Capture the cell that displays the provided text and extract its (x, y) central coordinate. 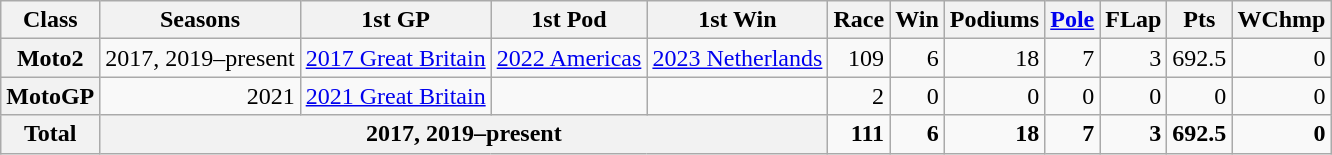
2 (859, 96)
111 (859, 134)
2023 Netherlands (738, 58)
2017 Great Britain (396, 58)
1st Win (738, 20)
MotoGP (50, 96)
109 (859, 58)
2021 (200, 96)
Seasons (200, 20)
Podiums (994, 20)
WChmp (1282, 20)
Pole (1072, 20)
1st Pod (569, 20)
Total (50, 134)
Win (918, 20)
Pts (1200, 20)
FLap (1134, 20)
Class (50, 20)
1st GP (396, 20)
Race (859, 20)
Moto2 (50, 58)
2021 Great Britain (396, 96)
2022 Americas (569, 58)
